For the text-containing cell, return its midpoint in (X, Y) coordinate format. 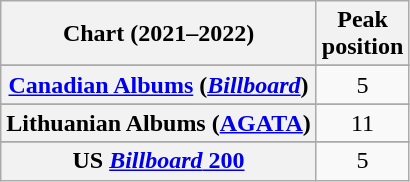
Canadian Albums (Billboard) (159, 85)
Lithuanian Albums (AGATA) (159, 123)
Peakposition (362, 34)
US Billboard 200 (159, 161)
Chart (2021–2022) (159, 34)
11 (362, 123)
